Find where the given text appears and provide that cell's center as [x, y] coordinate. 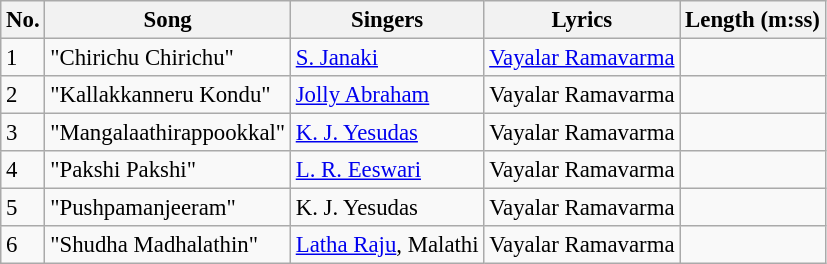
1 [23, 58]
Singers [386, 20]
5 [23, 208]
"Chirichu Chirichu" [168, 58]
Length (m:ss) [752, 20]
Song [168, 20]
4 [23, 170]
6 [23, 245]
"Pakshi Pakshi" [168, 170]
"Shudha Madhalathin" [168, 245]
Latha Raju, Malathi [386, 245]
Jolly Abraham [386, 95]
"Mangalaathirappookkal" [168, 133]
"Pushpamanjeeram" [168, 208]
No. [23, 20]
S. Janaki [386, 58]
Lyrics [582, 20]
L. R. Eeswari [386, 170]
3 [23, 133]
2 [23, 95]
"Kallakkanneru Kondu" [168, 95]
